Find where the given text appears and provide that cell's center as [x, y] coordinate. 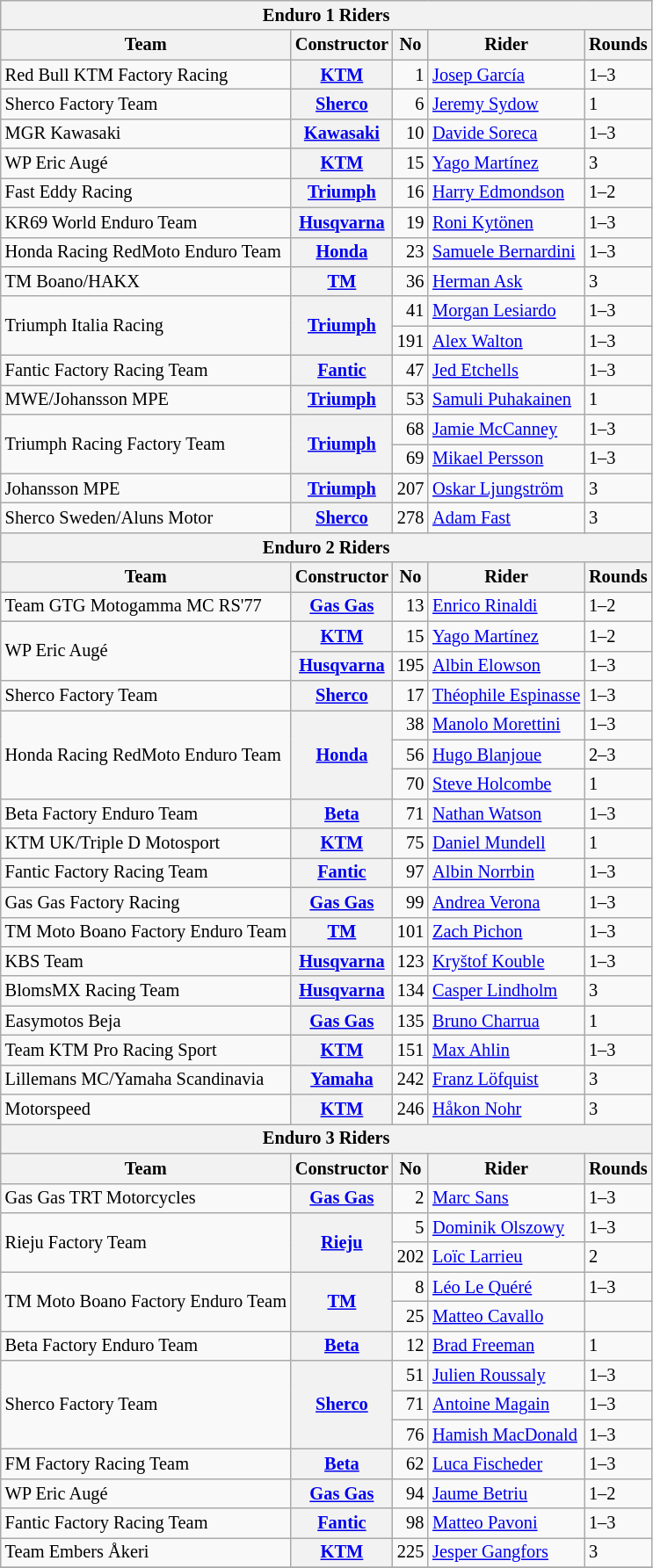
47 [410, 370]
Easymotos Beja [146, 1021]
56 [410, 755]
Jesper Gangfors [506, 1552]
Motorspeed [146, 1109]
Kryštof Kouble [506, 961]
Davide Soreca [506, 134]
Matteo Cavallo [506, 1316]
Alex Walton [506, 341]
202 [410, 1257]
151 [410, 1050]
Morgan Lesiardo [506, 311]
Loïc Larrieu [506, 1257]
38 [410, 725]
Red Bull KTM Factory Racing [146, 75]
97 [410, 872]
Enrico Rinaldi [506, 606]
Sherco Sweden/Aluns Motor [146, 517]
8 [410, 1287]
Håkon Nohr [506, 1109]
Enduro 3 Riders [327, 1138]
10 [410, 134]
Team KTM Pro Racing Sport [146, 1050]
KBS Team [146, 961]
242 [410, 1080]
Adam Fast [506, 517]
Jaume Betriu [506, 1493]
Marc Sans [506, 1198]
Harry Edmondson [506, 192]
FM Factory Racing Team [146, 1464]
94 [410, 1493]
16 [410, 192]
17 [410, 695]
Josep García [506, 75]
Oskar Ljungström [506, 488]
Casper Lindholm [506, 991]
Enduro 2 Riders [327, 547]
76 [410, 1434]
Enduro 1 Riders [327, 15]
36 [410, 281]
Albin Norrbin [506, 872]
MGR Kawasaki [146, 134]
2–3 [619, 755]
Brad Freeman [506, 1346]
Rieju [342, 1242]
KR69 World Enduro Team [146, 222]
Antoine Magain [506, 1405]
Julien Roussaly [506, 1376]
278 [410, 517]
Johansson MPE [146, 488]
Daniel Mundell [506, 843]
Zach Pichon [506, 932]
Roni Kytönen [506, 222]
TM Boano/HAKX [146, 281]
Max Ahlin [506, 1050]
12 [410, 1346]
Léo Le Quéré [506, 1287]
41 [410, 311]
135 [410, 1021]
Franz Löfquist [506, 1080]
Fast Eddy Racing [146, 192]
Herman Ask [506, 281]
99 [410, 902]
Albin Elowson [506, 666]
13 [410, 606]
Gas Gas TRT Motorcycles [146, 1198]
Jeremy Sydow [506, 104]
51 [410, 1376]
Team Embers Åkeri [146, 1552]
Théophile Espinasse [506, 695]
Manolo Morettini [506, 725]
Samuele Bernardini [506, 252]
Yamaha [342, 1080]
53 [410, 400]
Mikael Persson [506, 459]
101 [410, 932]
Lillemans MC/Yamaha Scandinavia [146, 1080]
23 [410, 252]
Jamie McCanney [506, 430]
25 [410, 1316]
MWE/Johansson MPE [146, 400]
207 [410, 488]
Jed Etchells [506, 370]
98 [410, 1523]
Andrea Verona [506, 902]
Nathan Watson [506, 813]
Matteo Pavoni [506, 1523]
Bruno Charrua [506, 1021]
Triumph Italia Racing [146, 325]
70 [410, 784]
5 [410, 1227]
191 [410, 341]
19 [410, 222]
195 [410, 666]
Team GTG Motogamma MC RS'77 [146, 606]
Steve Holcombe [506, 784]
123 [410, 961]
246 [410, 1109]
Rieju Factory Team [146, 1242]
75 [410, 843]
Hamish MacDonald [506, 1434]
225 [410, 1552]
Gas Gas Factory Racing [146, 902]
6 [410, 104]
Samuli Puhakainen [506, 400]
69 [410, 459]
Luca Fischeder [506, 1464]
Hugo Blanjoue [506, 755]
Triumph Racing Factory Team [146, 444]
Kawasaki [342, 134]
KTM UK/Triple D Motosport [146, 843]
BlomsMX Racing Team [146, 991]
68 [410, 430]
134 [410, 991]
Dominik Olszowy [506, 1227]
62 [410, 1464]
